Determine the [x, y] coordinate at the center of the cell enclosing the given text.  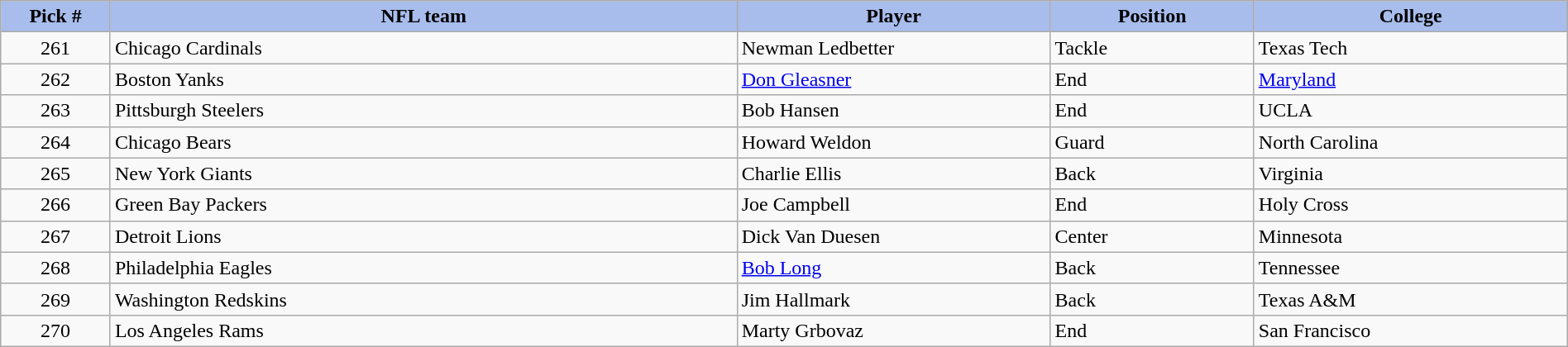
268 [56, 268]
Guard [1152, 142]
Texas A&M [1411, 299]
Washington Redskins [423, 299]
Detroit Lions [423, 236]
Pittsburgh Steelers [423, 111]
Player [893, 17]
San Francisco [1411, 330]
263 [56, 111]
Bob Hansen [893, 111]
Virginia [1411, 173]
Pick # [56, 17]
270 [56, 330]
267 [56, 236]
North Carolina [1411, 142]
Center [1152, 236]
Holy Cross [1411, 205]
261 [56, 48]
Los Angeles Rams [423, 330]
Chicago Bears [423, 142]
269 [56, 299]
Marty Grbovaz [893, 330]
New York Giants [423, 173]
Texas Tech [1411, 48]
266 [56, 205]
Don Gleasner [893, 79]
264 [56, 142]
Minnesota [1411, 236]
Philadelphia Eagles [423, 268]
Dick Van Duesen [893, 236]
Tennessee [1411, 268]
Jim Hallmark [893, 299]
UCLA [1411, 111]
Maryland [1411, 79]
Tackle [1152, 48]
Boston Yanks [423, 79]
NFL team [423, 17]
Joe Campbell [893, 205]
265 [56, 173]
College [1411, 17]
Green Bay Packers [423, 205]
Chicago Cardinals [423, 48]
Howard Weldon [893, 142]
262 [56, 79]
Newman Ledbetter [893, 48]
Bob Long [893, 268]
Charlie Ellis [893, 173]
Position [1152, 17]
